Search for the cell housing the specified text and yield its (x, y) center coordinate. 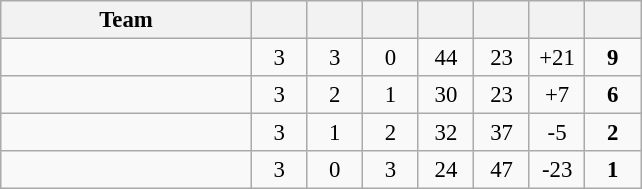
6 (613, 95)
47 (502, 170)
9 (613, 58)
-23 (557, 170)
+21 (557, 58)
-5 (557, 133)
Team (126, 20)
24 (446, 170)
32 (446, 133)
44 (446, 58)
+7 (557, 95)
30 (446, 95)
37 (502, 133)
